Search for the cell housing the specified text and yield its (x, y) center coordinate. 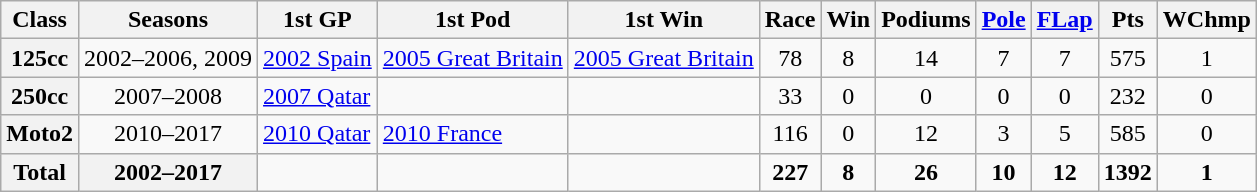
33 (790, 96)
Pole (1004, 20)
FLap (1064, 20)
WChmp (1206, 20)
Pts (1128, 20)
10 (1004, 172)
26 (926, 172)
Class (40, 20)
1st Win (664, 20)
250cc (40, 96)
78 (790, 58)
2002–2006, 2009 (168, 58)
2002–2017 (168, 172)
Win (848, 20)
5 (1064, 134)
116 (790, 134)
Moto2 (40, 134)
3 (1004, 134)
227 (790, 172)
575 (1128, 58)
14 (926, 58)
2007–2008 (168, 96)
Podiums (926, 20)
1st GP (318, 20)
Race (790, 20)
232 (1128, 96)
2010–2017 (168, 134)
1st Pod (472, 20)
Seasons (168, 20)
2010 France (472, 134)
125cc (40, 58)
Total (40, 172)
2002 Spain (318, 58)
2007 Qatar (318, 96)
2010 Qatar (318, 134)
1392 (1128, 172)
585 (1128, 134)
